Extract the [x, y] coordinate from the center of the cell holding the provided text.  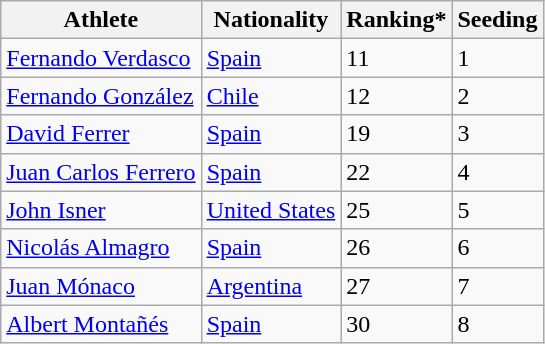
30 [396, 324]
19 [396, 134]
Nationality [271, 20]
Argentina [271, 286]
5 [498, 210]
25 [396, 210]
Nicolás Almagro [101, 248]
12 [396, 96]
Seeding [498, 20]
Chile [271, 96]
Albert Montañés [101, 324]
7 [498, 286]
26 [396, 248]
John Isner [101, 210]
David Ferrer [101, 134]
8 [498, 324]
Athlete [101, 20]
2 [498, 96]
1 [498, 58]
3 [498, 134]
Fernando Verdasco [101, 58]
Ranking* [396, 20]
United States [271, 210]
4 [498, 172]
Juan Mónaco [101, 286]
22 [396, 172]
11 [396, 58]
Fernando González [101, 96]
6 [498, 248]
Juan Carlos Ferrero [101, 172]
27 [396, 286]
